Search for the cell housing the specified text and yield its [x, y] center coordinate. 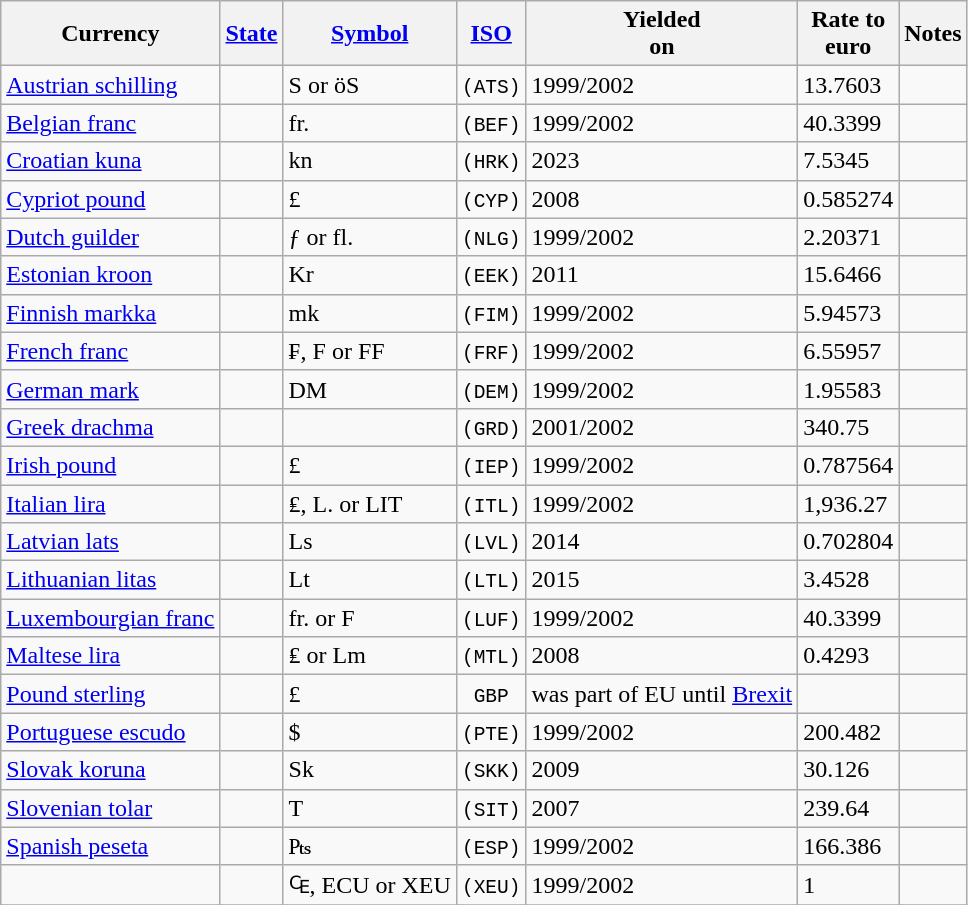
Luxembourgian franc [110, 618]
(SKK) [491, 770]
Lithuanian litas [110, 580]
2009 [662, 770]
₠, ECU or XEU [370, 885]
0.585274 [848, 199]
₣, F or FF [370, 351]
Portuguese escudo [110, 732]
(BEF) [491, 123]
Ls [370, 542]
2001/2002 [662, 427]
(LTL) [491, 580]
200.482 [848, 732]
Latvian lats [110, 542]
(FIM) [491, 313]
Croatian kuna [110, 161]
Spanish peseta [110, 846]
(FRF) [491, 351]
1.95583 [848, 389]
ISO [491, 34]
Slovak koruna [110, 770]
Finnish markka [110, 313]
1,936.27 [848, 503]
Slovenian tolar [110, 808]
15.6466 [848, 275]
2.20371 [848, 237]
(CYP) [491, 199]
3.4528 [848, 580]
(ATS) [491, 85]
German mark [110, 389]
2007 [662, 808]
Cypriot pound [110, 199]
239.64 [848, 808]
2023 [662, 161]
Italian lira [110, 503]
₤, L. or LIT [370, 503]
6.55957 [848, 351]
GBP [491, 694]
ƒ or fl. [370, 237]
(ESP) [491, 846]
(LVL) [491, 542]
Irish pound [110, 465]
Symbol [370, 34]
(EEK) [491, 275]
(HRK) [491, 161]
(ITL) [491, 503]
Kr [370, 275]
1 [848, 885]
Maltese lira [110, 656]
(GRD) [491, 427]
mk [370, 313]
Yieldedon [662, 34]
(XEU) [491, 885]
(LUF) [491, 618]
Pound sterling [110, 694]
13.7603 [848, 85]
166.386 [848, 846]
(DEM) [491, 389]
was part of EU until Brexit [662, 694]
French franc [110, 351]
fr. [370, 123]
(IEP) [491, 465]
T [370, 808]
(MTL) [491, 656]
2014 [662, 542]
Rate toeuro [848, 34]
30.126 [848, 770]
DM [370, 389]
7.5345 [848, 161]
Austrian schilling [110, 85]
Notes [933, 34]
0.787564 [848, 465]
Belgian franc [110, 123]
Greek drachma [110, 427]
Sk [370, 770]
Lt [370, 580]
(NLG) [491, 237]
Estonian kroon [110, 275]
2015 [662, 580]
Currency [110, 34]
S or öS [370, 85]
Dutch guilder [110, 237]
(PTE) [491, 732]
2011 [662, 275]
₧ [370, 846]
fr. or F [370, 618]
₤ or Lm [370, 656]
(SIT) [491, 808]
0.702804 [848, 542]
$ [370, 732]
State [252, 34]
0.4293 [848, 656]
340.75 [848, 427]
5.94573 [848, 313]
kn [370, 161]
